Return the (X, Y) coordinate for the center point of the cell that contains the specified text.  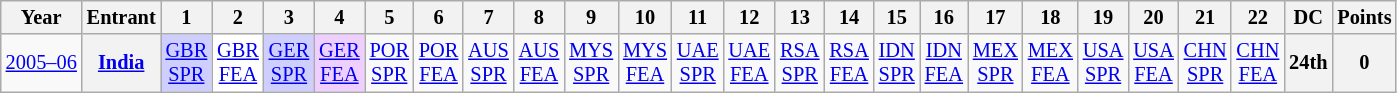
MYSFEA (645, 63)
8 (539, 17)
6 (438, 17)
24th (1308, 63)
Entrant (122, 17)
22 (1258, 17)
RSASPR (800, 63)
1 (187, 17)
0 (1364, 63)
USAFEA (1153, 63)
17 (996, 17)
IDNSPR (897, 63)
2005–06 (42, 63)
UAEFEA (749, 63)
PORFEA (438, 63)
IDNFEA (944, 63)
CHNSPR (1206, 63)
9 (591, 17)
5 (390, 17)
16 (944, 17)
Year (42, 17)
GERFEA (339, 63)
11 (698, 17)
AUSSPR (488, 63)
4 (339, 17)
GERSPR (289, 63)
RSAFEA (848, 63)
MYSSPR (591, 63)
GBRFEA (238, 63)
20 (1153, 17)
CHNFEA (1258, 63)
MEXSPR (996, 63)
GBRSPR (187, 63)
19 (1103, 17)
12 (749, 17)
India (122, 63)
AUSFEA (539, 63)
10 (645, 17)
PORSPR (390, 63)
3 (289, 17)
DC (1308, 17)
UAESPR (698, 63)
USASPR (1103, 63)
18 (1050, 17)
7 (488, 17)
14 (848, 17)
15 (897, 17)
2 (238, 17)
MEXFEA (1050, 63)
21 (1206, 17)
Points (1364, 17)
13 (800, 17)
